Pinpoint the cell where the given text exists, returning its [X, Y] midpoint coordinate. 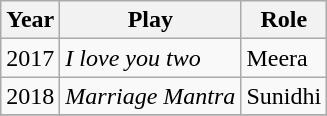
Meera [284, 58]
Year [30, 20]
2018 [30, 96]
Play [150, 20]
Sunidhi [284, 96]
2017 [30, 58]
Marriage Mantra [150, 96]
I love you two [150, 58]
Role [284, 20]
